Capture the cell that displays the provided text and extract its [x, y] central coordinate. 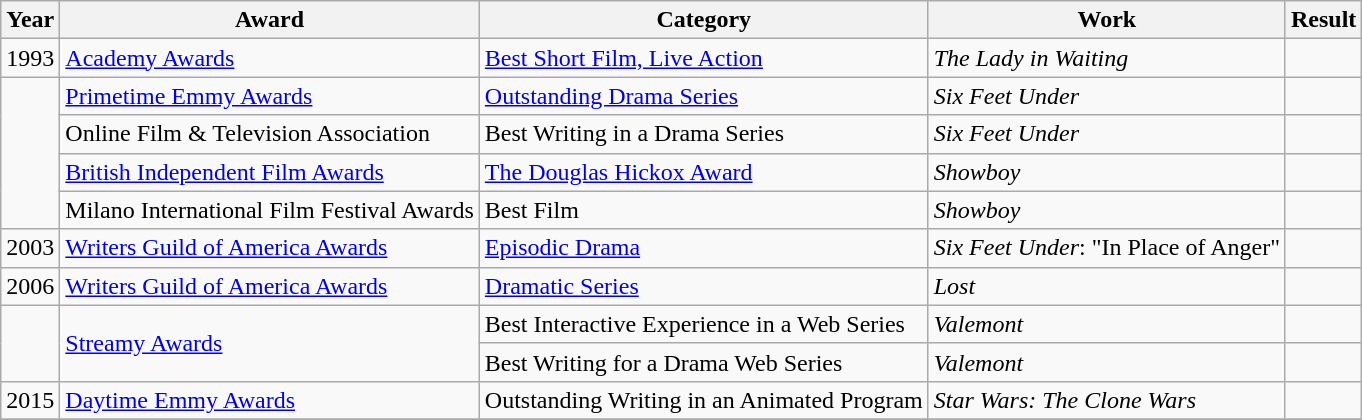
Category [704, 20]
Dramatic Series [704, 286]
Outstanding Drama Series [704, 96]
Best Interactive Experience in a Web Series [704, 324]
Academy Awards [270, 58]
Year [30, 20]
Milano International Film Festival Awards [270, 210]
The Douglas Hickox Award [704, 172]
Lost [1106, 286]
Award [270, 20]
Best Film [704, 210]
Streamy Awards [270, 343]
Best Writing in a Drama Series [704, 134]
2006 [30, 286]
Outstanding Writing in an Animated Program [704, 400]
Episodic Drama [704, 248]
2003 [30, 248]
British Independent Film Awards [270, 172]
Six Feet Under: "In Place of Anger" [1106, 248]
The Lady in Waiting [1106, 58]
Primetime Emmy Awards [270, 96]
Work [1106, 20]
Online Film & Television Association [270, 134]
Best Writing for a Drama Web Series [704, 362]
Star Wars: The Clone Wars [1106, 400]
Result [1323, 20]
1993 [30, 58]
2015 [30, 400]
Daytime Emmy Awards [270, 400]
Best Short Film, Live Action [704, 58]
